Capture the cell that displays the provided text and extract its (X, Y) central coordinate. 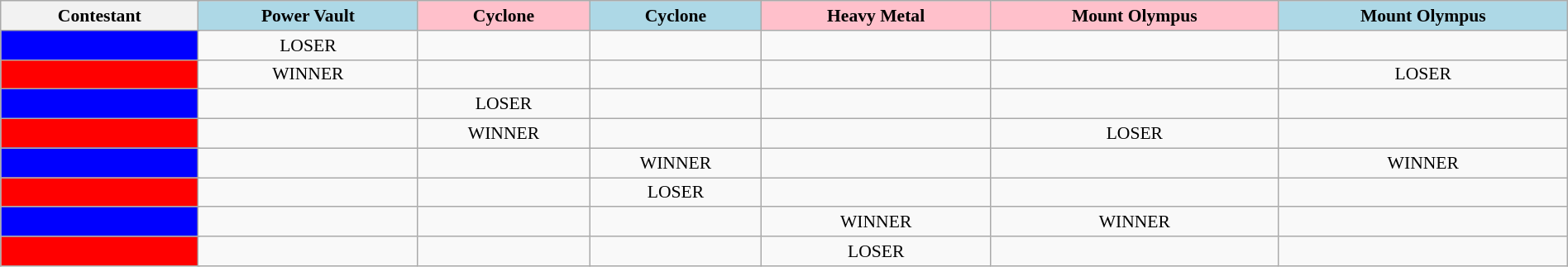
Contestant (99, 16)
Power Vault (308, 16)
Heavy Metal (876, 16)
